Find where the given text appears and provide that cell's center as (x, y) coordinate. 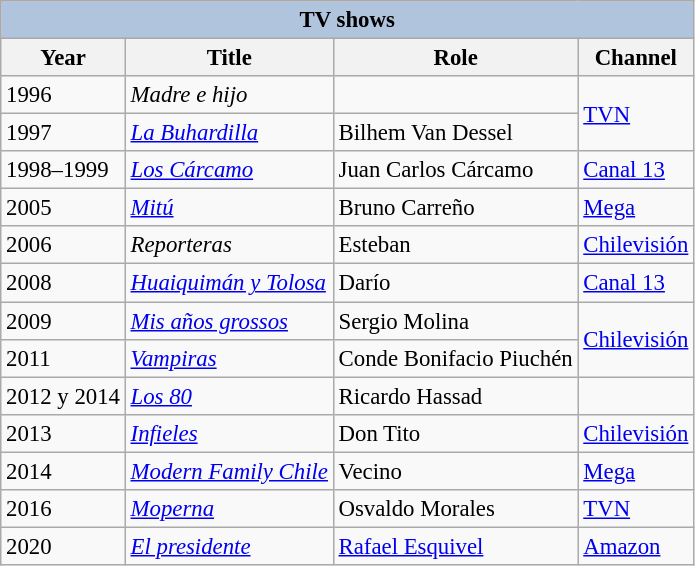
Vecino (456, 471)
2014 (63, 471)
Madre e hijo (229, 95)
Los 80 (229, 396)
Darío (456, 283)
Esteban (456, 245)
Don Tito (456, 433)
Title (229, 58)
2012 y 2014 (63, 396)
2020 (63, 546)
Bilhem Van Dessel (456, 133)
El presidente (229, 546)
Channel (636, 58)
La Buhardilla (229, 133)
Ricardo Hassad (456, 396)
2005 (63, 208)
Huaiquimán y Tolosa (229, 283)
Osvaldo Morales (456, 509)
Juan Carlos Cárcamo (456, 170)
Mis años grossos (229, 321)
1998–1999 (63, 170)
1996 (63, 95)
Moperna (229, 509)
Sergio Molina (456, 321)
Mitú (229, 208)
Vampiras (229, 358)
2016 (63, 509)
Los Cárcamo (229, 170)
2006 (63, 245)
Reporteras (229, 245)
Amazon (636, 546)
2008 (63, 283)
2013 (63, 433)
Conde Bonifacio Piuchén (456, 358)
1997 (63, 133)
TV shows (348, 20)
2009 (63, 321)
Bruno Carreño (456, 208)
Year (63, 58)
Rafael Esquivel (456, 546)
Infieles (229, 433)
Modern Family Chile (229, 471)
2011 (63, 358)
Role (456, 58)
